From the cell containing the given text, extract its center point as (x, y) coordinate. 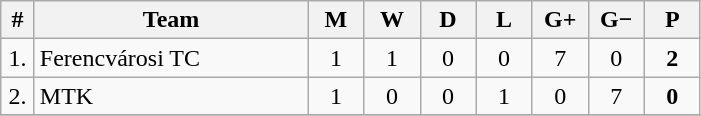
G− (616, 20)
# (18, 20)
M (336, 20)
2 (672, 58)
Ferencvárosi TC (171, 58)
P (672, 20)
G+ (560, 20)
Team (171, 20)
D (448, 20)
2. (18, 96)
1. (18, 58)
W (392, 20)
MTK (171, 96)
L (504, 20)
